Provide the (X, Y) coordinate of the cell's center where the given text is located.  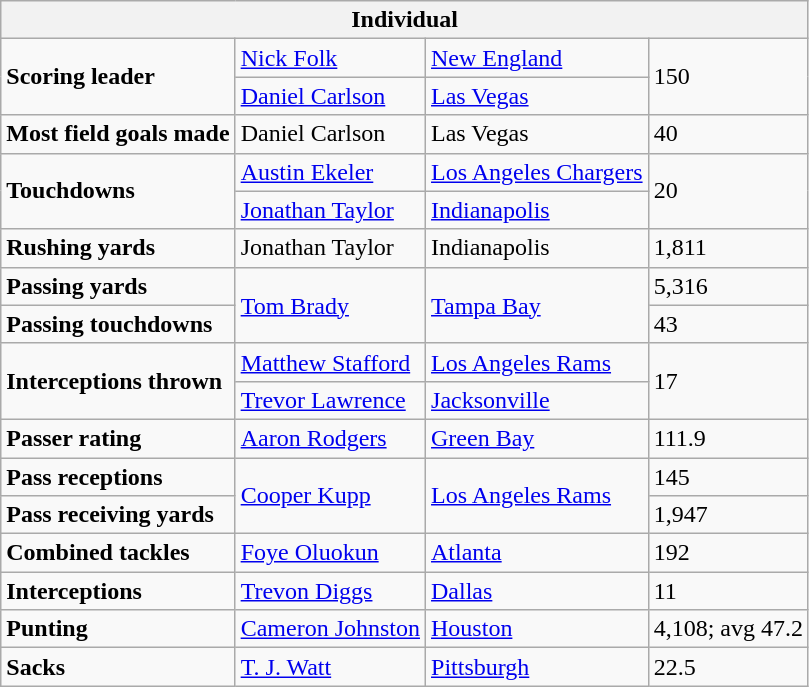
T. J. Watt (330, 667)
5,316 (728, 286)
Sacks (118, 667)
Interceptions (118, 591)
Tom Brady (330, 305)
Touchdowns (118, 191)
Trevor Lawrence (330, 400)
Rushing yards (118, 248)
Most field goals made (118, 134)
Trevon Diggs (330, 591)
17 (728, 381)
1,811 (728, 248)
Dallas (538, 591)
Cooper Kupp (330, 496)
Interceptions thrown (118, 381)
Passing touchdowns (118, 324)
Passing yards (118, 286)
Pittsburgh (538, 667)
11 (728, 591)
192 (728, 553)
4,108; avg 47.2 (728, 629)
22.5 (728, 667)
Pass receiving yards (118, 515)
111.9 (728, 438)
1,947 (728, 515)
Atlanta (538, 553)
Cameron Johnston (330, 629)
Matthew Stafford (330, 362)
145 (728, 477)
New England (538, 58)
43 (728, 324)
Passer rating (118, 438)
Houston (538, 629)
Foye Oluokun (330, 553)
Tampa Bay (538, 305)
Los Angeles Chargers (538, 172)
Aaron Rodgers (330, 438)
20 (728, 191)
Nick Folk (330, 58)
Pass receptions (118, 477)
Austin Ekeler (330, 172)
Individual (405, 20)
Combined tackles (118, 553)
40 (728, 134)
Scoring leader (118, 77)
150 (728, 77)
Punting (118, 629)
Green Bay (538, 438)
Jacksonville (538, 400)
